Return the [X, Y] coordinate for the center point of the cell that contains the specified text.  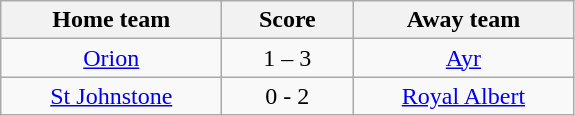
Score [288, 20]
Away team [464, 20]
1 – 3 [288, 58]
Orion [112, 58]
0 - 2 [288, 96]
Royal Albert [464, 96]
Home team [112, 20]
St Johnstone [112, 96]
Ayr [464, 58]
